Determine the (x, y) coordinate at the center of the cell enclosing the given text.  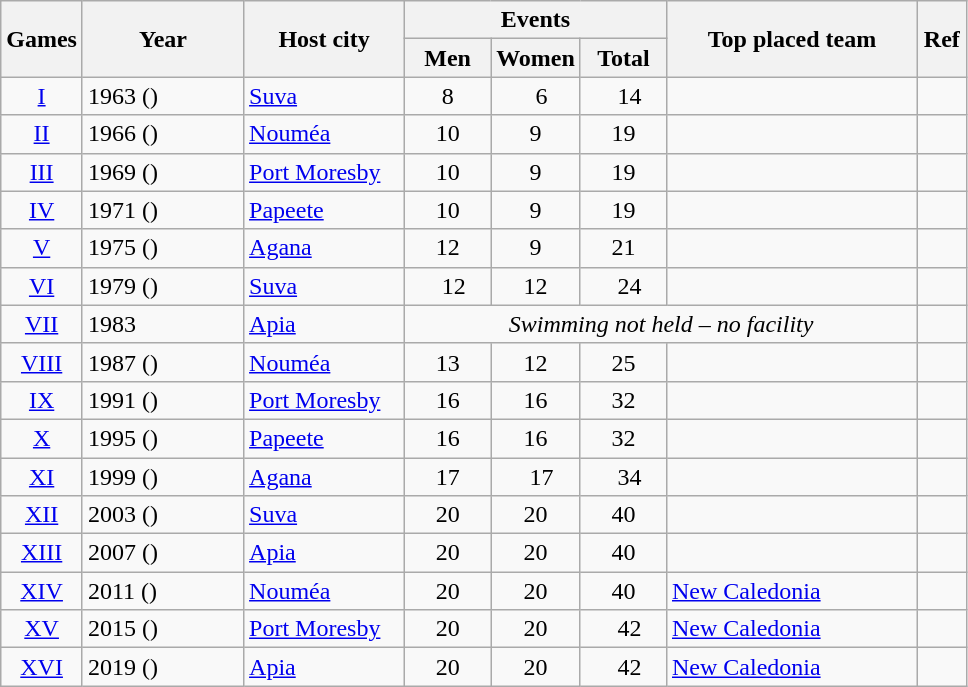
Men (448, 58)
XII (42, 515)
X (42, 438)
6 (536, 96)
24 (623, 286)
2015 () (162, 629)
Total (623, 58)
1971 () (162, 210)
III (42, 172)
2011 () (162, 591)
1995 () (162, 438)
Events (536, 20)
1987 () (162, 362)
2019 () (162, 667)
8 (448, 96)
XV (42, 629)
1991 () (162, 400)
1969 () (162, 172)
Swimming not held – no facility (662, 324)
1975 () (162, 248)
1999 () (162, 477)
13 (448, 362)
Host city (324, 39)
XVI (42, 667)
1983 (162, 324)
2007 () (162, 553)
2003 () (162, 515)
Ref (942, 39)
V (42, 248)
14 (623, 96)
Women (536, 58)
Top placed team (792, 39)
IV (42, 210)
VI (42, 286)
34 (623, 477)
VII (42, 324)
I (42, 96)
Year (162, 39)
VIII (42, 362)
XI (42, 477)
21 (623, 248)
1966 () (162, 134)
II (42, 134)
XIII (42, 553)
XIV (42, 591)
25 (623, 362)
IX (42, 400)
1963 () (162, 96)
1979 () (162, 286)
Games (42, 39)
